Extract the (x, y) coordinate from the center of the cell holding the provided text.  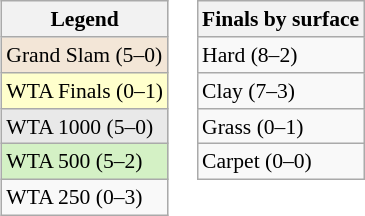
WTA Finals (0–1) (84, 91)
Clay (7–3) (280, 91)
WTA 250 (0–3) (84, 197)
Grass (0–1) (280, 126)
WTA 1000 (5–0) (84, 126)
WTA 500 (5–2) (84, 162)
Hard (8–2) (280, 55)
Carpet (0–0) (280, 162)
Finals by surface (280, 19)
Grand Slam (5–0) (84, 55)
Legend (84, 19)
